Return [x, y] of the center of cell containing provided text 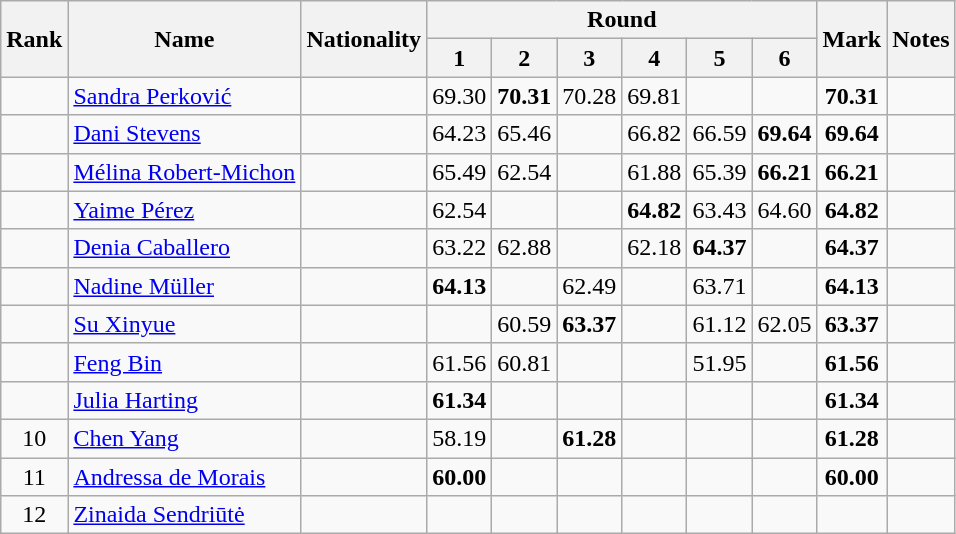
Sandra Perković [184, 96]
60.81 [524, 362]
65.49 [460, 172]
Dani Stevens [184, 134]
61.88 [654, 172]
5 [720, 58]
Julia Harting [184, 400]
65.39 [720, 172]
58.19 [460, 438]
70.28 [590, 96]
Su Xinyue [184, 324]
69.30 [460, 96]
62.88 [524, 248]
Chen Yang [184, 438]
60.59 [524, 324]
69.81 [654, 96]
62.05 [784, 324]
3 [590, 58]
2 [524, 58]
Andressa de Morais [184, 477]
63.22 [460, 248]
62.18 [654, 248]
66.59 [720, 134]
Nationality [364, 39]
66.82 [654, 134]
10 [34, 438]
Mark [852, 39]
Feng Bin [184, 362]
63.71 [720, 286]
Denia Caballero [184, 248]
11 [34, 477]
Mélina Robert-Michon [184, 172]
51.95 [720, 362]
61.12 [720, 324]
63.43 [720, 210]
62.49 [590, 286]
Nadine Müller [184, 286]
Notes [921, 39]
12 [34, 515]
6 [784, 58]
64.23 [460, 134]
Round [622, 20]
Name [184, 39]
Rank [34, 39]
65.46 [524, 134]
64.60 [784, 210]
Zinaida Sendriūtė [184, 515]
1 [460, 58]
Yaime Pérez [184, 210]
4 [654, 58]
